From the cell containing the given text, extract its center point as (X, Y) coordinate. 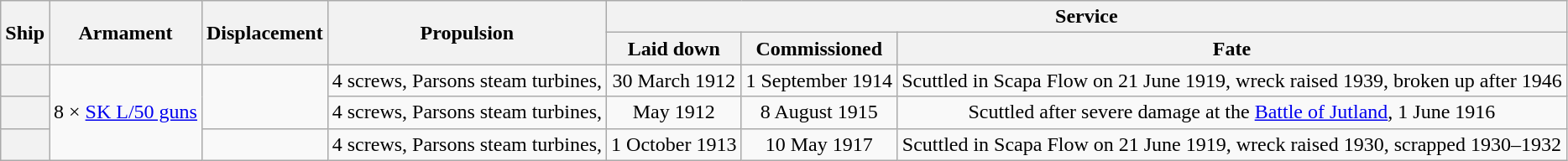
30 March 1912 (674, 80)
Fate (1232, 49)
1 September 1914 (819, 80)
Scuttled in Scapa Flow on 21 June 1919, wreck raised 1939, broken up after 1946 (1232, 80)
Scuttled after severe damage at the Battle of Jutland, 1 June 1916 (1232, 112)
Ship (25, 33)
10 May 1917 (819, 144)
Armament (126, 33)
Displacement (264, 33)
May 1912 (674, 112)
Scuttled in Scapa Flow on 21 June 1919, wreck raised 1930, scrapped 1930–1932 (1232, 144)
1 October 1913 (674, 144)
8 August 1915 (819, 112)
8 × SK L/50 guns (126, 112)
Service (1087, 17)
Commissioned (819, 49)
Propulsion (467, 33)
Laid down (674, 49)
